Determine the [X, Y] coordinate at the center of the cell enclosing the given text.  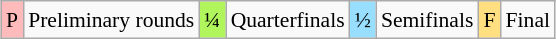
Preliminary rounds [111, 20]
P [12, 20]
Final [528, 20]
Semifinals [427, 20]
Quarterfinals [288, 20]
¼ [212, 20]
½ [363, 20]
F [489, 20]
